From the cell containing the given text, extract its center point as [X, Y] coordinate. 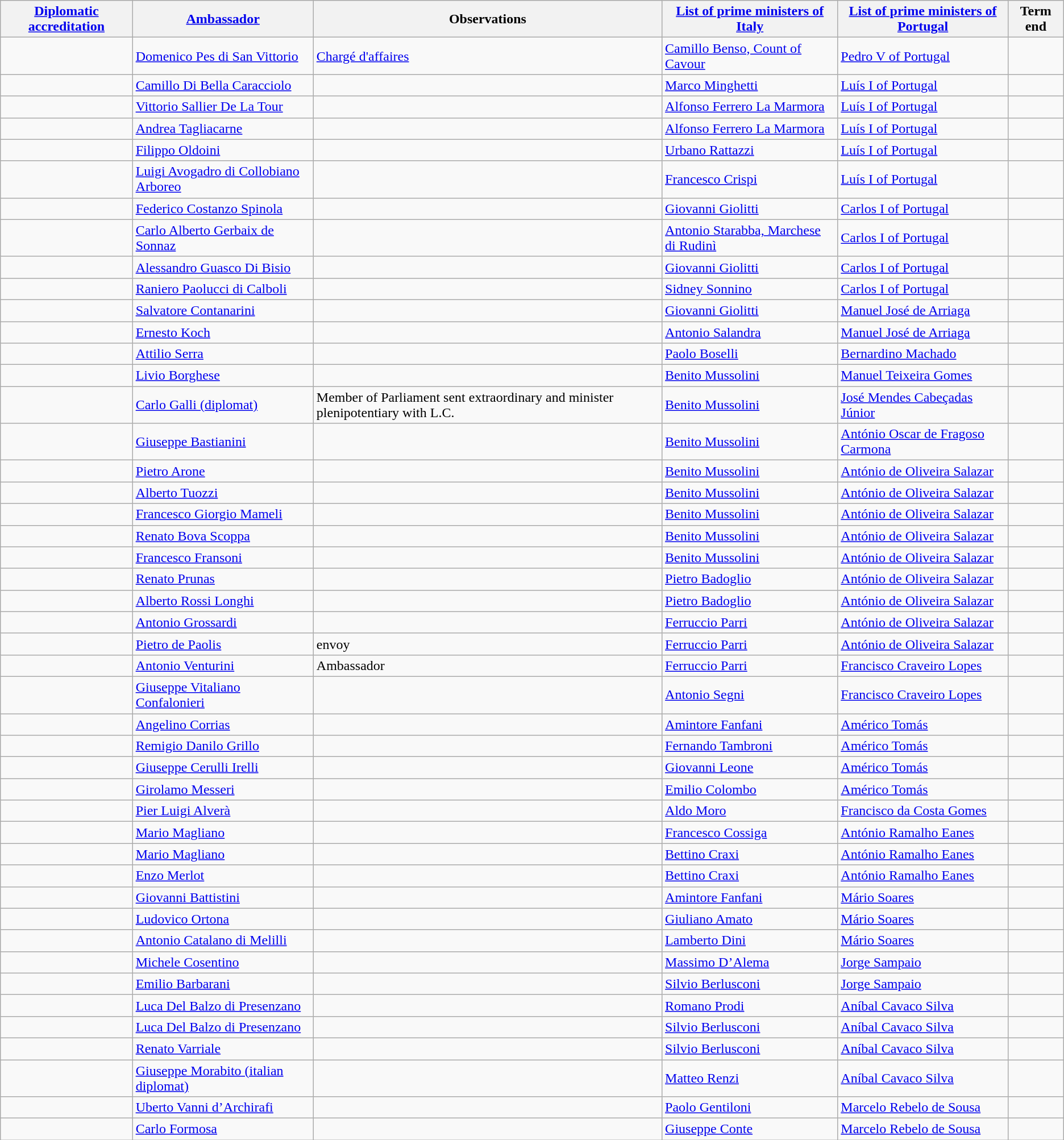
Term end [1036, 19]
Emilio Barbarani [223, 984]
Camillo Benso, Count of Cavour [750, 56]
Urbano Rattazzi [750, 150]
Ernesto Koch [223, 332]
Sidney Sonnino [750, 289]
Attilio Serra [223, 354]
envoy [488, 644]
Pietro Arone [223, 471]
Pier Luigi Alverà [223, 811]
Manuel Teixeira Gomes [923, 376]
Lamberto Dini [750, 941]
Francesco Crispi [750, 180]
Marco Minghetti [750, 85]
Luigi Avogadro di Collobiano Arboreo [223, 180]
Vittorio Sallier De La Tour [223, 107]
Massimo D’Alema [750, 962]
Giovanni Leone [750, 768]
Chargé d'affaires [488, 56]
Fernando Tambroni [750, 746]
Livio Borghese [223, 376]
Paolo Boselli [750, 354]
Ludovico Ortona [223, 919]
Romano Prodi [750, 1005]
Matteo Renzi [750, 1077]
Renato Prunas [223, 579]
Domenico Pes di San Vittorio [223, 56]
Alberto Rossi Longhi [223, 601]
Antonio Starabba, Marchese di Rudinì [750, 238]
Member of Parliament sent extraordinary and minister plenipotentiary with L.C. [488, 405]
List of prime ministers of Portugal [923, 19]
Alberto Tuozzi [223, 493]
Filippo Oldoini [223, 150]
Antonio Segni [750, 694]
Carlo Alberto Gerbaix de Sonnaz [223, 238]
Renato Bova Scoppa [223, 536]
Federico Costanzo Spinola [223, 209]
Francesco Fransoni [223, 557]
Remigio Danilo Grillo [223, 746]
Andrea Tagliacarne [223, 128]
Giuseppe Vitaliano Confalonieri [223, 694]
Uberto Vanni d’Archirafi [223, 1108]
Antonio Catalano di Melilli [223, 941]
Girolamo Messeri [223, 789]
José Mendes Cabeçadas Júnior [923, 405]
Observations [488, 19]
Francesco Cossiga [750, 833]
Aldo Moro [750, 811]
Antonio Grossardi [223, 622]
Michele Cosentino [223, 962]
Giuseppe Morabito (italian diplomat) [223, 1077]
Paolo Gentiloni [750, 1108]
Francisco da Costa Gomes [923, 811]
Giovanni Battistini [223, 897]
Giuseppe Cerulli Irelli [223, 768]
Diplomatic accreditation [66, 19]
Bernardino Machado [923, 354]
Antonio Venturini [223, 665]
Carlo Galli (diplomat) [223, 405]
Renato Varriale [223, 1049]
Giuseppe Conte [750, 1129]
Enzo Merlot [223, 876]
Giuliano Amato [750, 919]
Alessandro Guasco Di Bisio [223, 267]
Pietro de Paolis [223, 644]
Salvatore Contanarini [223, 310]
Giuseppe Bastianini [223, 442]
Camillo Di Bella Caracciolo [223, 85]
Pedro V of Portugal [923, 56]
Emilio Colombo [750, 789]
Carlo Formosa [223, 1129]
List of prime ministers of Italy [750, 19]
Angelino Corrias [223, 725]
António Oscar de Fragoso Carmona [923, 442]
Raniero Paolucci di Calboli [223, 289]
Antonio Salandra [750, 332]
Francesco Giorgio Mameli [223, 514]
